From the cell containing the given text, extract its center point as [x, y] coordinate. 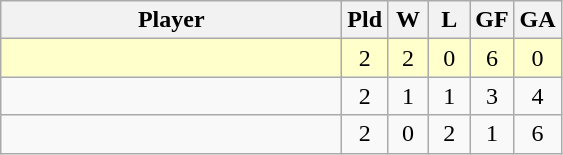
GF [492, 20]
GA [538, 20]
4 [538, 96]
W [408, 20]
3 [492, 96]
Player [172, 20]
Pld [365, 20]
L [450, 20]
